Scan for the cell matching the given text and deliver its [X, Y] coordinate at center. 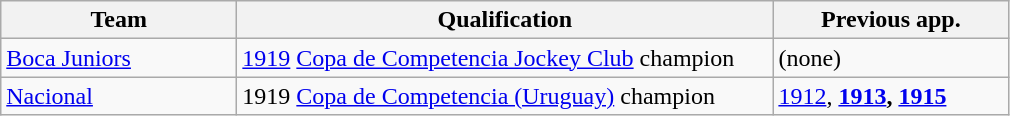
Qualification [505, 20]
(none) [891, 58]
Boca Juniors [119, 58]
1919 Copa de Competencia Jockey Club champion [505, 58]
1919 Copa de Competencia (Uruguay) champion [505, 96]
1912, 1913, 1915 [891, 96]
Team [119, 20]
Previous app. [891, 20]
Nacional [119, 96]
